Output the [x, y] coordinate of the center of the cell containing the given text.  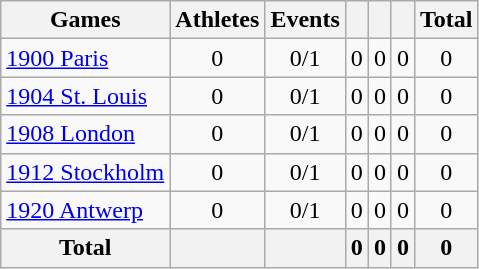
1920 Antwerp [86, 210]
1900 Paris [86, 58]
Athletes [218, 20]
1908 London [86, 134]
Events [305, 20]
Games [86, 20]
1912 Stockholm [86, 172]
1904 St. Louis [86, 96]
